Output the (X, Y) coordinate of the center of the cell containing the given text.  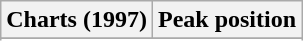
Peak position (226, 20)
Charts (1997) (77, 20)
